From the cell containing the given text, extract its center point as (X, Y) coordinate. 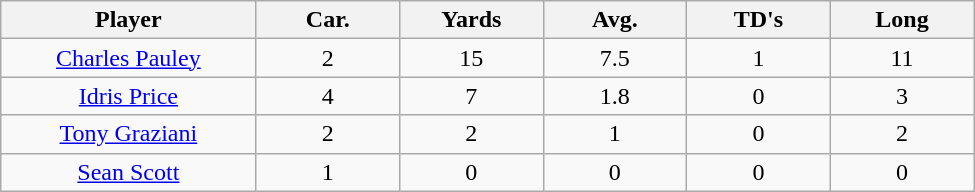
Charles Pauley (128, 58)
7.5 (615, 58)
TD's (759, 20)
Tony Graziani (128, 134)
Sean Scott (128, 172)
Long (902, 20)
Car. (328, 20)
4 (328, 96)
Avg. (615, 20)
11 (902, 58)
Yards (472, 20)
Player (128, 20)
3 (902, 96)
1.8 (615, 96)
15 (472, 58)
7 (472, 96)
Idris Price (128, 96)
